Identify which cell holds the provided text, then report its [X, Y] central coordinate. 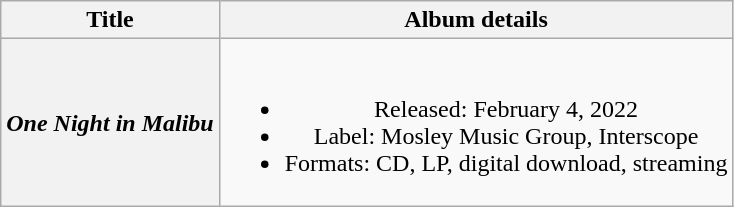
One Night in Malibu [110, 122]
Title [110, 20]
Released: February 4, 2022Label: Mosley Music Group, InterscopeFormats: CD, LP, digital download, streaming [476, 122]
Album details [476, 20]
